Extract the [x, y] coordinate from the center of the cell holding the provided text.  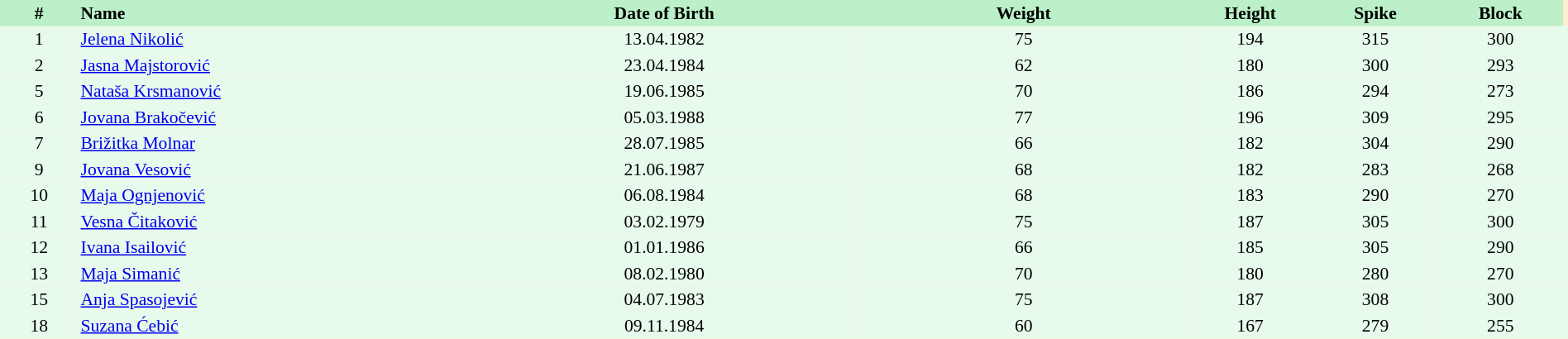
Spike [1374, 13]
10 [39, 195]
9 [39, 169]
294 [1374, 91]
186 [1250, 91]
Jasna Majstorović [273, 65]
60 [1024, 326]
283 [1374, 169]
304 [1374, 144]
03.02.1979 [664, 222]
13 [39, 274]
Maja Simanić [273, 274]
Nataša Krsmanović [273, 91]
09.11.1984 [664, 326]
279 [1374, 326]
167 [1250, 326]
1 [39, 40]
268 [1500, 169]
Jovana Vesović [273, 169]
15 [39, 299]
293 [1500, 65]
309 [1374, 117]
183 [1250, 195]
77 [1024, 117]
280 [1374, 274]
Weight [1024, 13]
23.04.1984 [664, 65]
196 [1250, 117]
04.07.1983 [664, 299]
Jovana Brakočević [273, 117]
295 [1500, 117]
01.01.1986 [664, 248]
21.06.1987 [664, 169]
# [39, 13]
06.08.1984 [664, 195]
255 [1500, 326]
Suzana Ćebić [273, 326]
Brižitka Molnar [273, 144]
2 [39, 65]
273 [1500, 91]
5 [39, 91]
12 [39, 248]
315 [1374, 40]
Date of Birth [664, 13]
185 [1250, 248]
Maja Ognjenović [273, 195]
Jelena Nikolić [273, 40]
Height [1250, 13]
Block [1500, 13]
11 [39, 222]
Vesna Čitaković [273, 222]
Anja Spasojević [273, 299]
194 [1250, 40]
62 [1024, 65]
19.06.1985 [664, 91]
308 [1374, 299]
13.04.1982 [664, 40]
08.02.1980 [664, 274]
28.07.1985 [664, 144]
Name [273, 13]
6 [39, 117]
18 [39, 326]
7 [39, 144]
05.03.1988 [664, 117]
Ivana Isailović [273, 248]
